Provide the (x, y) coordinate of the cell's center where the given text is located.  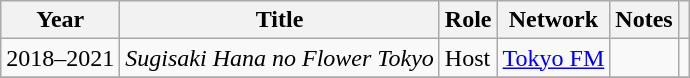
Notes (644, 20)
Role (468, 20)
Sugisaki Hana no Flower Tokyo (280, 58)
Year (60, 20)
2018–2021 (60, 58)
Tokyo FM (554, 58)
Host (468, 58)
Title (280, 20)
Network (554, 20)
